Return [x, y] of the center of cell containing provided text 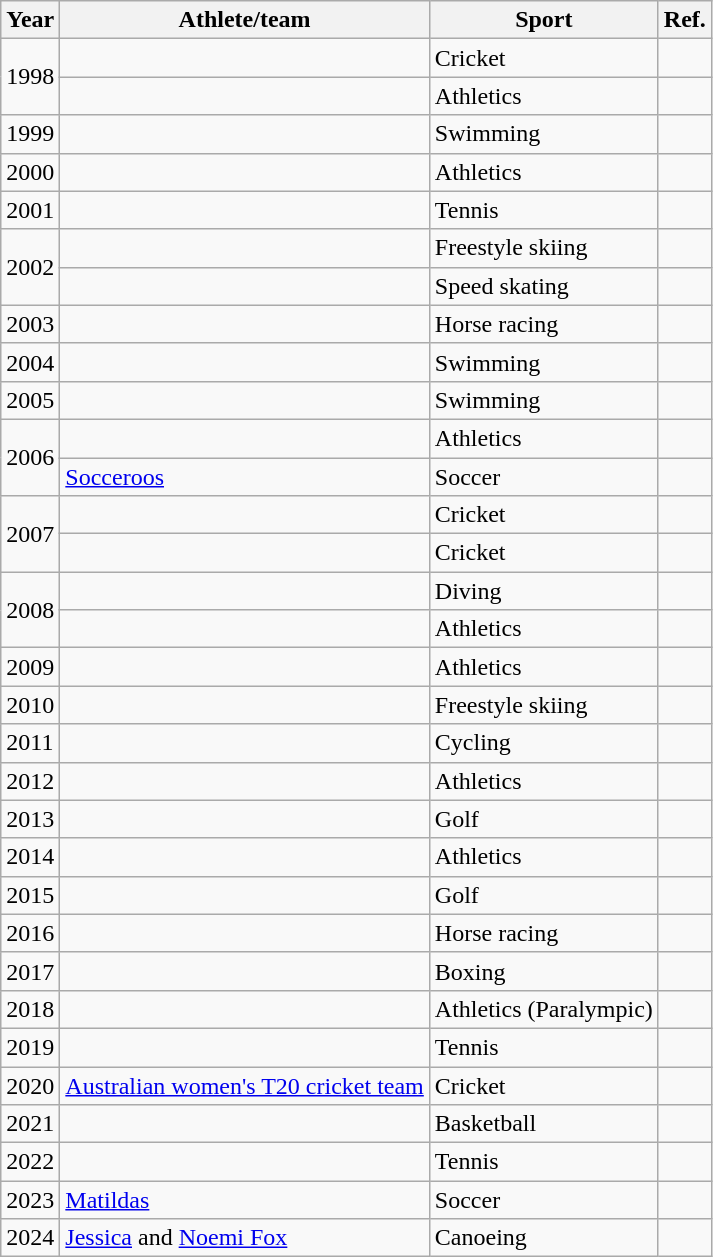
2017 [30, 971]
Boxing [544, 971]
2022 [30, 1162]
2003 [30, 324]
Speed skating [544, 286]
Jessica and Noemi Fox [245, 1238]
2004 [30, 362]
2019 [30, 1047]
2007 [30, 534]
Australian women's T20 cricket team [245, 1085]
2000 [30, 172]
Athletics (Paralympic) [544, 1009]
Sport [544, 20]
2011 [30, 743]
Basketball [544, 1124]
2012 [30, 781]
1999 [30, 134]
Cycling [544, 743]
2005 [30, 400]
2016 [30, 933]
2024 [30, 1238]
2014 [30, 857]
Diving [544, 591]
2001 [30, 210]
Athlete/team [245, 20]
2006 [30, 457]
Canoeing [544, 1238]
2021 [30, 1124]
2020 [30, 1085]
Year [30, 20]
2010 [30, 705]
2002 [30, 267]
2023 [30, 1200]
Matildas [245, 1200]
Ref. [684, 20]
2009 [30, 667]
2018 [30, 1009]
Socceroos [245, 477]
2013 [30, 819]
2008 [30, 610]
1998 [30, 77]
2015 [30, 895]
